Find where the given text appears and provide that cell's center as (x, y) coordinate. 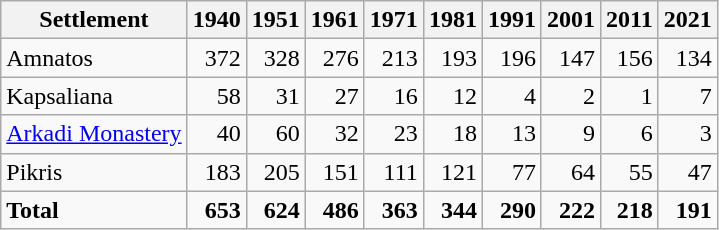
653 (216, 210)
31 (276, 96)
134 (688, 58)
Arkadi Monastery (94, 134)
Kapsaliana (94, 96)
290 (512, 210)
328 (276, 58)
16 (394, 96)
191 (688, 210)
Total (94, 210)
18 (452, 134)
64 (570, 172)
486 (334, 210)
7 (688, 96)
1 (630, 96)
23 (394, 134)
1971 (394, 20)
372 (216, 58)
363 (394, 210)
6 (630, 134)
1940 (216, 20)
121 (452, 172)
156 (630, 58)
1981 (452, 20)
2001 (570, 20)
4 (512, 96)
344 (452, 210)
60 (276, 134)
40 (216, 134)
1991 (512, 20)
55 (630, 172)
222 (570, 210)
1961 (334, 20)
2 (570, 96)
624 (276, 210)
77 (512, 172)
3 (688, 134)
47 (688, 172)
Amnatos (94, 58)
2021 (688, 20)
151 (334, 172)
2011 (630, 20)
196 (512, 58)
218 (630, 210)
205 (276, 172)
12 (452, 96)
Settlement (94, 20)
193 (452, 58)
13 (512, 134)
9 (570, 134)
32 (334, 134)
147 (570, 58)
183 (216, 172)
276 (334, 58)
1951 (276, 20)
213 (394, 58)
58 (216, 96)
27 (334, 96)
Pikris (94, 172)
111 (394, 172)
